From the cell containing the given text, extract its center point as [x, y] coordinate. 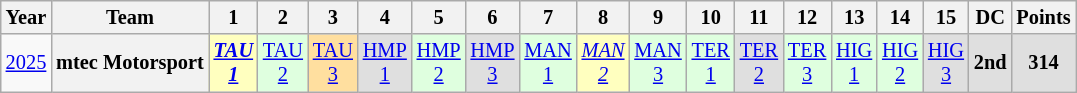
13 [854, 17]
4 [385, 17]
10 [711, 17]
5 [439, 17]
8 [604, 17]
HIG3 [946, 63]
HIG2 [900, 63]
TER2 [759, 63]
HMP2 [439, 63]
11 [759, 17]
Points [1043, 17]
TER3 [807, 63]
Year [26, 17]
MAN3 [658, 63]
mtec Motorsport [130, 63]
6 [493, 17]
2025 [26, 63]
MAN1 [548, 63]
TAU2 [283, 63]
15 [946, 17]
2 [283, 17]
MAN2 [604, 63]
12 [807, 17]
314 [1043, 63]
Team [130, 17]
3 [333, 17]
7 [548, 17]
14 [900, 17]
TER1 [711, 63]
DC [990, 17]
HIG1 [854, 63]
2nd [990, 63]
HMP3 [493, 63]
TAU1 [234, 63]
HMP1 [385, 63]
1 [234, 17]
9 [658, 17]
TAU3 [333, 63]
